Identify which cell holds the provided text, then report its [x, y] central coordinate. 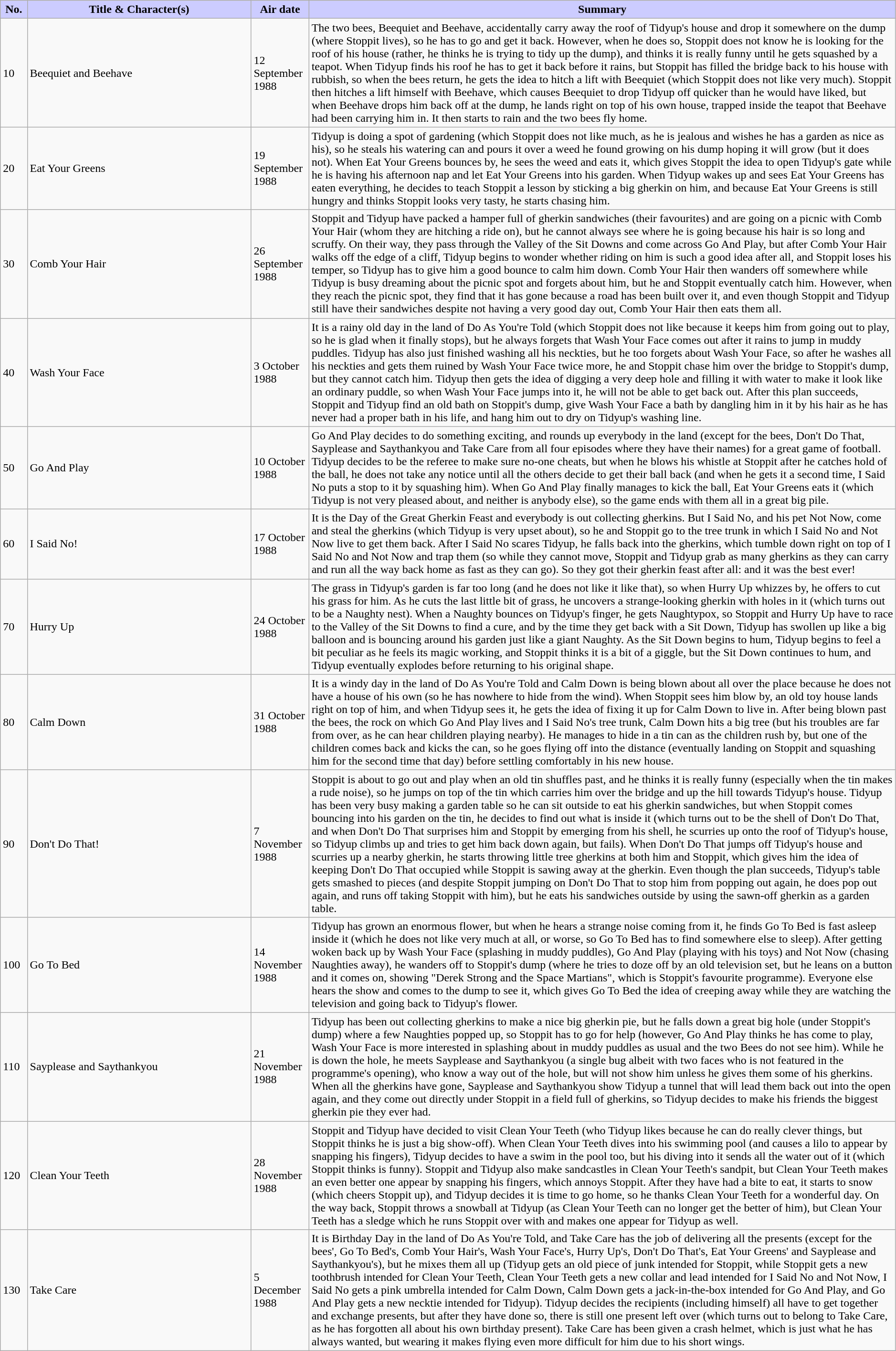
30 [14, 264]
10 [14, 73]
Go And Play [139, 468]
Eat Your Greens [139, 168]
14 November 1988 [280, 965]
I Said No! [139, 544]
5 December 1988 [280, 1290]
19 September 1988 [280, 168]
Summary [602, 10]
10 October 1988 [280, 468]
Wash Your Face [139, 372]
20 [14, 168]
120 [14, 1176]
80 [14, 722]
3 October 1988 [280, 372]
31 October 1988 [280, 722]
7 November 1988 [280, 843]
50 [14, 468]
Calm Down [139, 722]
12 September 1988 [280, 73]
90 [14, 843]
Go To Bed [139, 965]
70 [14, 627]
Clean Your Teeth [139, 1176]
130 [14, 1290]
Don't Do That! [139, 843]
110 [14, 1067]
24 October 1988 [280, 627]
28 November 1988 [280, 1176]
40 [14, 372]
17 October 1988 [280, 544]
No. [14, 10]
26 September 1988 [280, 264]
Take Care [139, 1290]
Air date [280, 10]
60 [14, 544]
100 [14, 965]
Comb Your Hair [139, 264]
21 November 1988 [280, 1067]
Hurry Up [139, 627]
Title & Character(s) [139, 10]
Sayplease and Saythankyou [139, 1067]
Beequiet and Beehave [139, 73]
